Search for the cell housing the specified text and yield its (x, y) center coordinate. 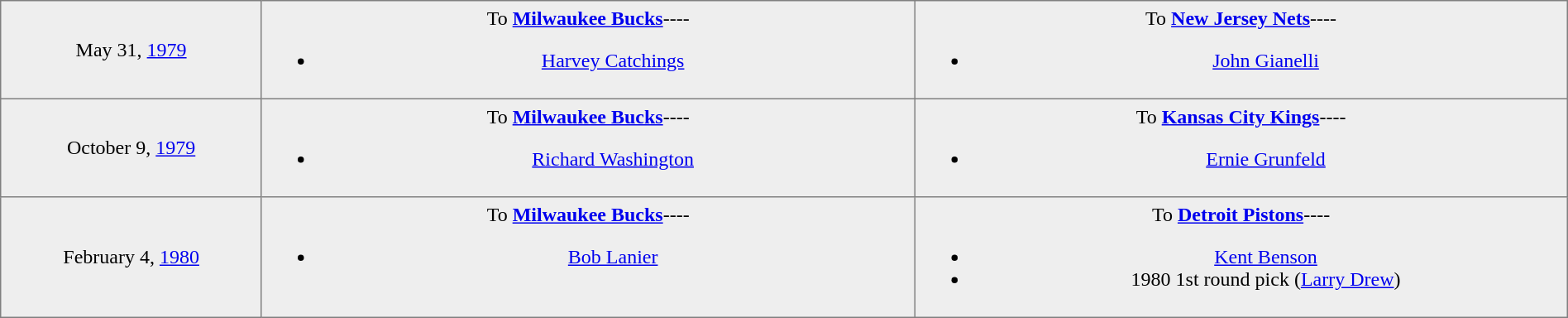
February 4, 1980 (131, 258)
To Detroit Pistons----Kent Benson1980 1st round pick (Larry Drew) (1241, 258)
To Milwaukee Bucks----Harvey Catchings (587, 50)
To Milwaukee Bucks----Richard Washington (587, 147)
To New Jersey Nets----John Gianelli (1241, 50)
October 9, 1979 (131, 147)
To Kansas City Kings----Ernie Grunfeld (1241, 147)
To Milwaukee Bucks----Bob Lanier (587, 258)
May 31, 1979 (131, 50)
